Find where the given text appears and provide that cell's center as (x, y) coordinate. 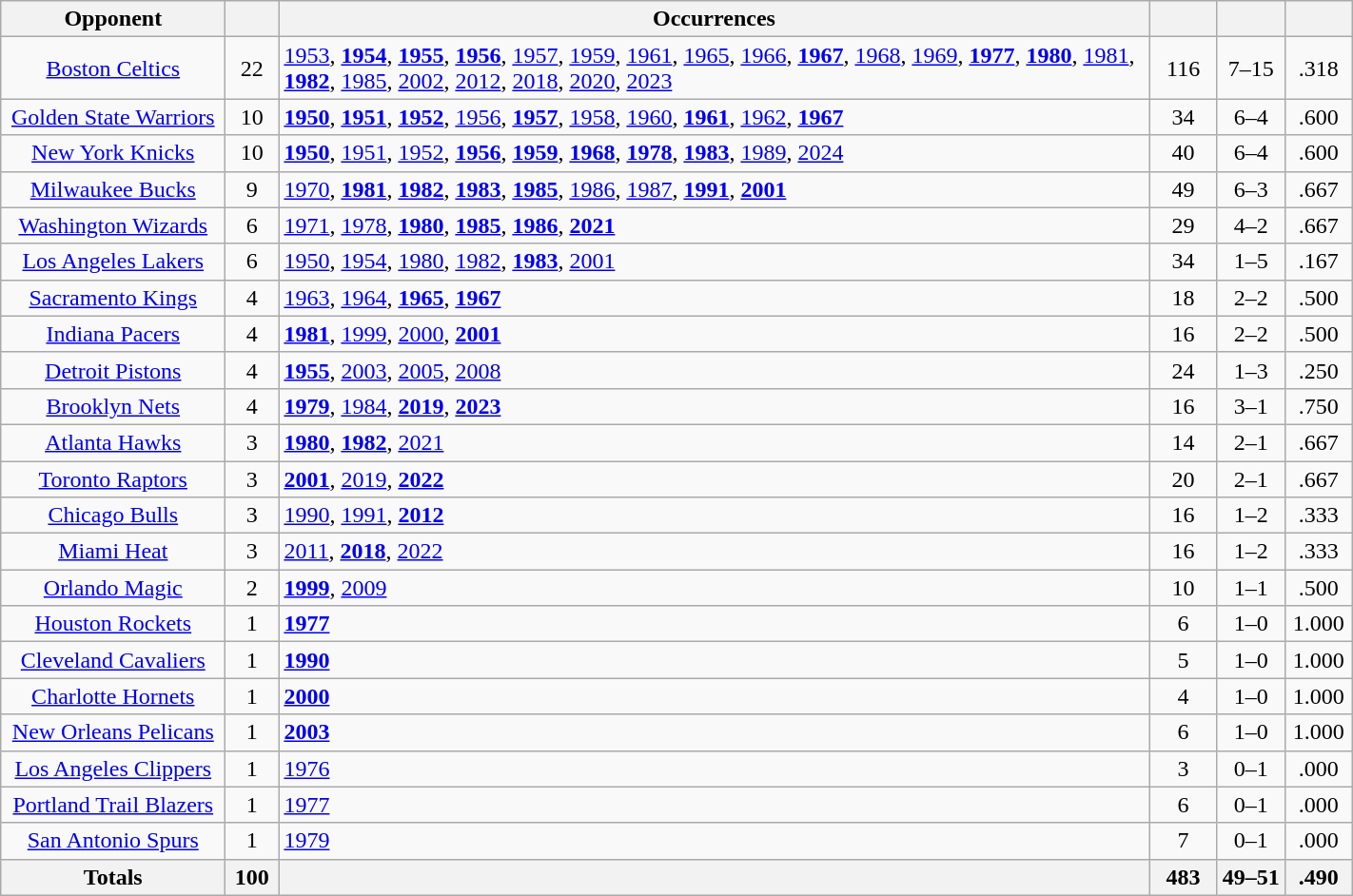
.167 (1319, 262)
100 (252, 877)
24 (1184, 370)
6–3 (1250, 189)
1990, 1991, 2012 (714, 516)
1979, 1984, 2019, 2023 (714, 406)
Chicago Bulls (113, 516)
Charlotte Hornets (113, 696)
Atlanta Hawks (113, 442)
18 (1184, 298)
483 (1184, 877)
1999, 2009 (714, 588)
Totals (113, 877)
7 (1184, 841)
Detroit Pistons (113, 370)
Cleveland Cavaliers (113, 660)
New Orleans Pelicans (113, 732)
Brooklyn Nets (113, 406)
9 (252, 189)
7–15 (1250, 68)
2000 (714, 696)
1976 (714, 769)
Milwaukee Bucks (113, 189)
Toronto Raptors (113, 478)
.750 (1319, 406)
Sacramento Kings (113, 298)
Los Angeles Lakers (113, 262)
1980, 1982, 2021 (714, 442)
Occurrences (714, 19)
Indiana Pacers (113, 334)
.490 (1319, 877)
2003 (714, 732)
116 (1184, 68)
49–51 (1250, 877)
.318 (1319, 68)
San Antonio Spurs (113, 841)
Opponent (113, 19)
.250 (1319, 370)
Miami Heat (113, 552)
1971, 1978, 1980, 1985, 1986, 2021 (714, 225)
Portland Trail Blazers (113, 805)
2 (252, 588)
New York Knicks (113, 153)
3–1 (1250, 406)
Houston Rockets (113, 624)
5 (1184, 660)
Washington Wizards (113, 225)
1990 (714, 660)
1970, 1981, 1982, 1983, 1985, 1986, 1987, 1991, 2001 (714, 189)
1950, 1954, 1980, 1982, 1983, 2001 (714, 262)
1–5 (1250, 262)
40 (1184, 153)
1955, 2003, 2005, 2008 (714, 370)
Golden State Warriors (113, 117)
2011, 2018, 2022 (714, 552)
1950, 1951, 1952, 1956, 1959, 1968, 1978, 1983, 1989, 2024 (714, 153)
Orlando Magic (113, 588)
14 (1184, 442)
4–2 (1250, 225)
1979 (714, 841)
22 (252, 68)
Los Angeles Clippers (113, 769)
1981, 1999, 2000, 2001 (714, 334)
1963, 1964, 1965, 1967 (714, 298)
29 (1184, 225)
1–1 (1250, 588)
2001, 2019, 2022 (714, 478)
20 (1184, 478)
1953, 1954, 1955, 1956, 1957, 1959, 1961, 1965, 1966, 1967, 1968, 1969, 1977, 1980, 1981, 1982, 1985, 2002, 2012, 2018, 2020, 2023 (714, 68)
Boston Celtics (113, 68)
1–3 (1250, 370)
49 (1184, 189)
1950, 1951, 1952, 1956, 1957, 1958, 1960, 1961, 1962, 1967 (714, 117)
